Extract the (X, Y) coordinate from the center of the cell holding the provided text.  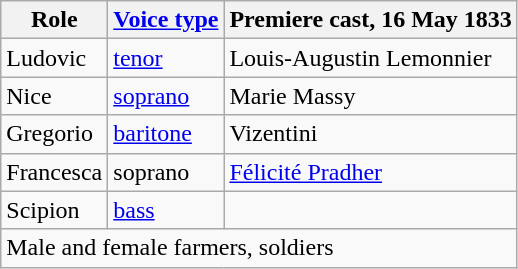
Vizentini (370, 134)
Francesca (54, 172)
Ludovic (54, 58)
baritone (166, 134)
Role (54, 20)
Félicité Pradher (370, 172)
Gregorio (54, 134)
Premiere cast, 16 May 1833 (370, 20)
tenor (166, 58)
Scipion (54, 210)
Marie Massy (370, 96)
Louis-Augustin Lemonnier (370, 58)
Male and female farmers, soldiers (260, 248)
Voice type (166, 20)
Nice (54, 96)
bass (166, 210)
